From the cell containing the given text, extract its center point as (X, Y) coordinate. 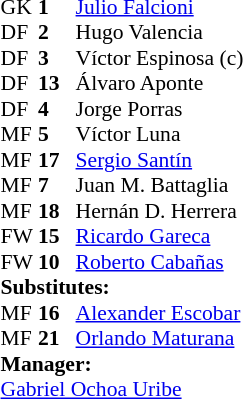
18 (57, 211)
17 (57, 160)
21 (57, 339)
15 (57, 237)
13 (57, 83)
16 (57, 313)
4 (57, 109)
5 (57, 135)
10 (57, 262)
2 (57, 33)
7 (57, 185)
3 (57, 58)
